For the text-containing cell, return its midpoint in [x, y] coordinate format. 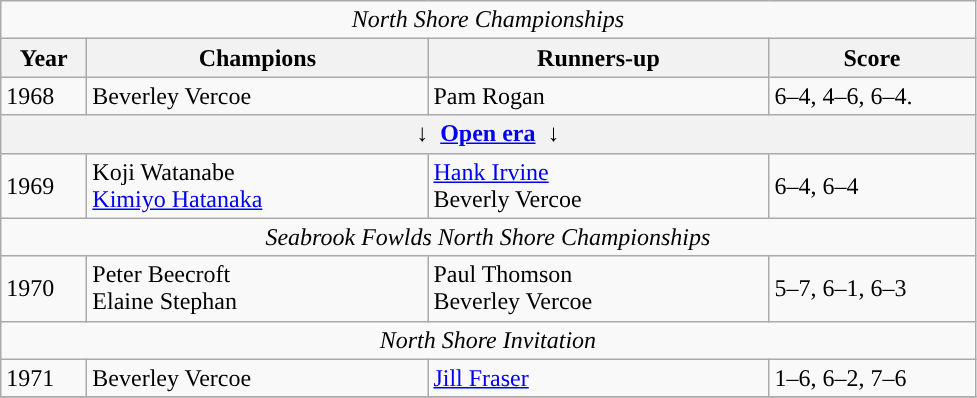
Koji Watanabe Kimiyo Hatanaka [258, 186]
North Shore Championships [488, 20]
Peter Beecroft Elaine Stephan [258, 288]
Seabrook Fowlds North Shore Championships [488, 237]
1971 [44, 378]
Year [44, 58]
1–6, 6–2, 7–6 [872, 378]
5–7, 6–1, 6–3 [872, 288]
6–4, 4–6, 6–4. [872, 96]
1969 [44, 186]
Score [872, 58]
Runners-up [598, 58]
Champions [258, 58]
Pam Rogan [598, 96]
Paul Thomson Beverley Vercoe [598, 288]
↓ Open era ↓ [488, 134]
North Shore Invitation [488, 340]
1970 [44, 288]
Jill Fraser [598, 378]
1968 [44, 96]
Hank Irvine Beverly Vercoe [598, 186]
6–4, 6–4 [872, 186]
